Locate the cell with the specified text and output its [x, y] center coordinate. 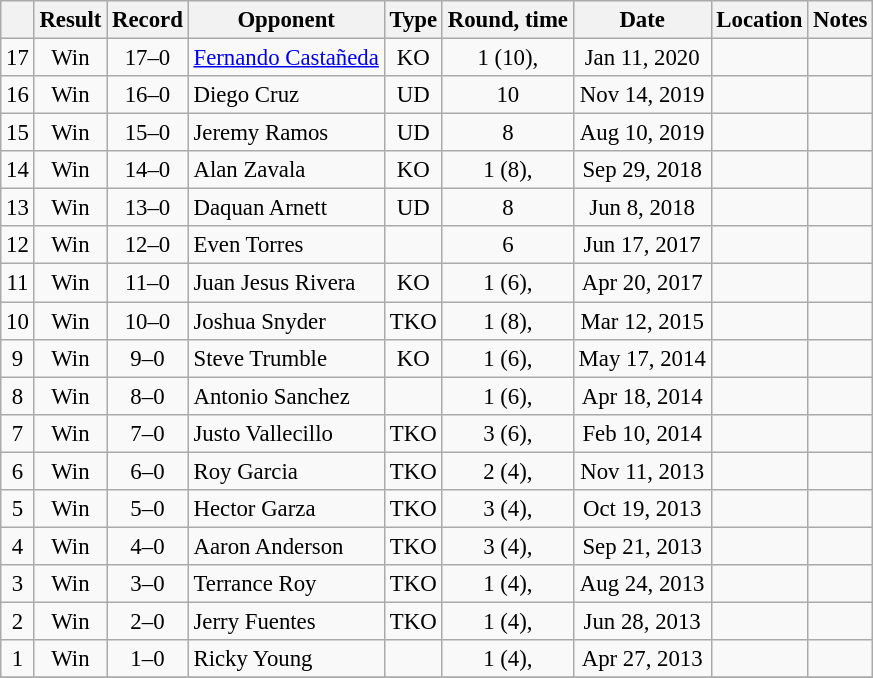
Jun 17, 2017 [642, 245]
Feb 10, 2014 [642, 433]
11 [18, 283]
2 (4), [508, 471]
3–0 [148, 584]
15–0 [148, 133]
Antonio Sanchez [286, 396]
Joshua Snyder [286, 321]
Oct 19, 2013 [642, 509]
Even Torres [286, 245]
Record [148, 20]
12 [18, 245]
Aug 10, 2019 [642, 133]
Jan 11, 2020 [642, 58]
1 [18, 659]
17–0 [148, 58]
8–0 [148, 396]
2 [18, 621]
Date [642, 20]
14–0 [148, 170]
7 [18, 433]
Juan Jesus Rivera [286, 283]
10–0 [148, 321]
Terrance Roy [286, 584]
Result [70, 20]
Type [413, 20]
May 17, 2014 [642, 358]
Location [760, 20]
17 [18, 58]
Roy Garcia [286, 471]
12–0 [148, 245]
Daquan Arnett [286, 208]
5–0 [148, 509]
Aaron Anderson [286, 546]
Jun 28, 2013 [642, 621]
Jerry Fuentes [286, 621]
Alan Zavala [286, 170]
Nov 11, 2013 [642, 471]
1–0 [148, 659]
2–0 [148, 621]
6–0 [148, 471]
Fernando Castañeda [286, 58]
Justo Vallecillo [286, 433]
15 [18, 133]
Opponent [286, 20]
16 [18, 95]
Hector Garza [286, 509]
Apr 20, 2017 [642, 283]
Round, time [508, 20]
14 [18, 170]
16–0 [148, 95]
Jeremy Ramos [286, 133]
13 [18, 208]
3 [18, 584]
Ricky Young [286, 659]
4 [18, 546]
4–0 [148, 546]
Apr 27, 2013 [642, 659]
1 (10), [508, 58]
11–0 [148, 283]
Steve Trumble [286, 358]
Diego Cruz [286, 95]
Nov 14, 2019 [642, 95]
Sep 29, 2018 [642, 170]
Sep 21, 2013 [642, 546]
3 (6), [508, 433]
5 [18, 509]
9–0 [148, 358]
Jun 8, 2018 [642, 208]
Mar 12, 2015 [642, 321]
Notes [840, 20]
Aug 24, 2013 [642, 584]
9 [18, 358]
13–0 [148, 208]
Apr 18, 2014 [642, 396]
7–0 [148, 433]
